Extract the (x, y) coordinate from the center of the cell holding the provided text.  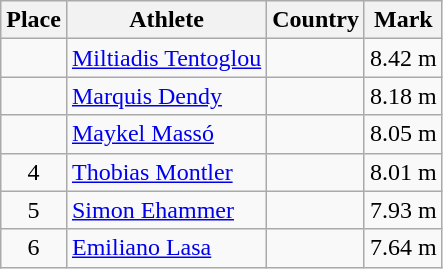
8.42 m (403, 58)
Maykel Massó (166, 134)
Simon Ehammer (166, 210)
7.93 m (403, 210)
Country (316, 20)
Marquis Dendy (166, 96)
Mark (403, 20)
Miltiadis Tentoglou (166, 58)
6 (34, 248)
Athlete (166, 20)
5 (34, 210)
8.01 m (403, 172)
Emiliano Lasa (166, 248)
8.18 m (403, 96)
7.64 m (403, 248)
Place (34, 20)
Thobias Montler (166, 172)
8.05 m (403, 134)
4 (34, 172)
